From the cell containing the given text, extract its center point as [X, Y] coordinate. 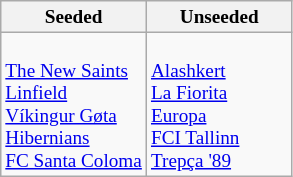
The New Saints Linfield Víkingur Gøta Hibernians FC Santa Coloma [74, 104]
Alashkert La Fiorita Europa FCI Tallinn Trepça '89 [219, 104]
Unseeded [219, 17]
Seeded [74, 17]
